Return the (X, Y) coordinate for the center point of the cell that contains the specified text.  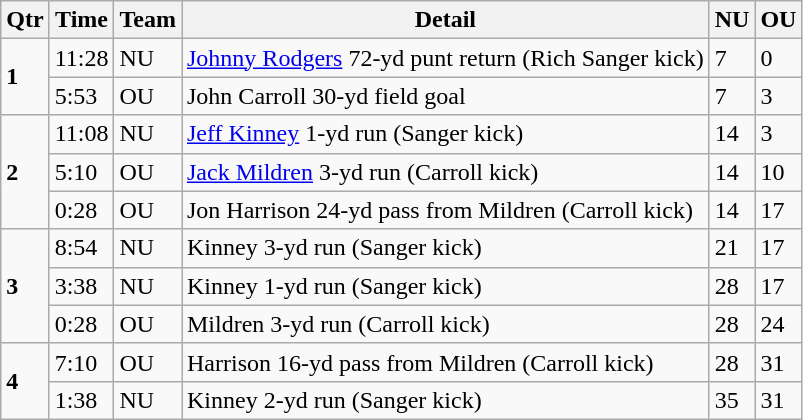
Jon Harrison 24-yd pass from Mildren (Carroll kick) (446, 210)
Qtr (25, 20)
Jack Mildren 3-yd run (Carroll kick) (446, 172)
Detail (446, 20)
11:08 (82, 134)
Kinney 2-yd run (Sanger kick) (446, 400)
Kinney 1-yd run (Sanger kick) (446, 286)
Harrison 16-yd pass from Mildren (Carroll kick) (446, 362)
7:10 (82, 362)
Mildren 3-yd run (Carroll kick) (446, 324)
10 (778, 172)
24 (778, 324)
1 (25, 77)
1:38 (82, 400)
3:38 (82, 286)
Team (148, 20)
5:53 (82, 96)
35 (732, 400)
21 (732, 248)
Jeff Kinney 1-yd run (Sanger kick) (446, 134)
0 (778, 58)
Kinney 3-yd run (Sanger kick) (446, 248)
5:10 (82, 172)
Time (82, 20)
8:54 (82, 248)
4 (25, 381)
11:28 (82, 58)
Johnny Rodgers 72-yd punt return (Rich Sanger kick) (446, 58)
2 (25, 172)
John Carroll 30-yd field goal (446, 96)
